Return (X, Y) of the center of cell containing provided text 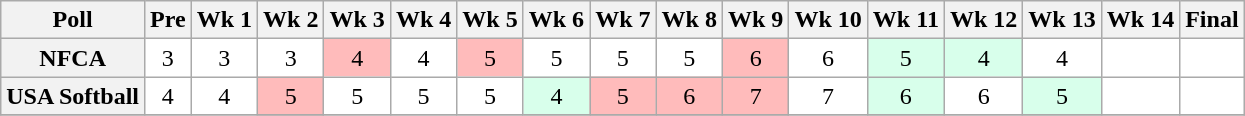
Wk 14 (1140, 20)
Wk 9 (755, 20)
Final (1212, 20)
NFCA (73, 58)
Wk 4 (423, 20)
Wk 5 (490, 20)
Wk 7 (623, 20)
Wk 8 (689, 20)
Wk 13 (1062, 20)
Wk 12 (983, 20)
Pre (168, 20)
Wk 1 (224, 20)
Wk 2 (291, 20)
Wk 11 (906, 20)
USA Softball (73, 96)
Wk 10 (828, 20)
Wk 6 (556, 20)
Wk 3 (357, 20)
Poll (73, 20)
